Capture the cell that displays the provided text and extract its [x, y] central coordinate. 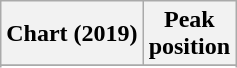
Peakposition [189, 34]
Chart (2019) [72, 34]
